For the text-containing cell, return its midpoint in (X, Y) coordinate format. 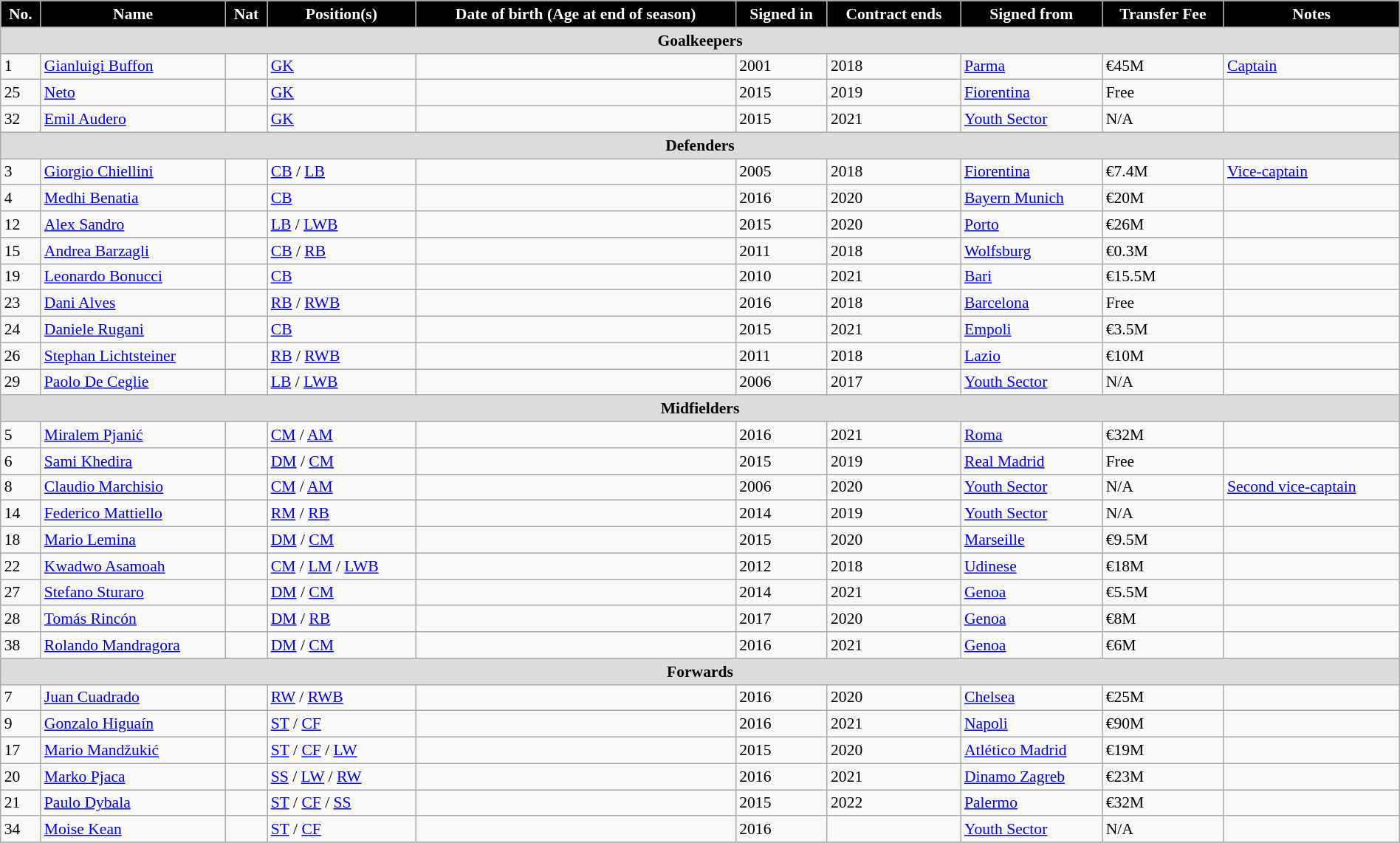
Mario Lemina (133, 540)
Goalkeepers (700, 41)
6 (21, 461)
Roma (1032, 435)
17 (21, 751)
€8M (1163, 619)
Neto (133, 93)
Signed in (781, 14)
€26M (1163, 224)
ST / CF / LW (341, 751)
Gianluigi Buffon (133, 66)
ST / CF / SS (341, 803)
€9.5M (1163, 540)
1 (21, 66)
Mario Mandžukić (133, 751)
4 (21, 199)
Dinamo Zagreb (1032, 777)
€15.5M (1163, 277)
€45M (1163, 66)
Name (133, 14)
Notes (1311, 14)
CB / LB (341, 172)
Contract ends (893, 14)
Chelsea (1032, 698)
8 (21, 487)
26 (21, 356)
Dani Alves (133, 303)
Alex Sandro (133, 224)
Stefano Sturaro (133, 593)
15 (21, 251)
€3.5M (1163, 330)
Kwadwo Asamoah (133, 566)
Daniele Rugani (133, 330)
Paulo Dybala (133, 803)
Sami Khedira (133, 461)
€10M (1163, 356)
22 (21, 566)
Atlético Madrid (1032, 751)
RW / RWB (341, 698)
Marseille (1032, 540)
20 (21, 777)
Barcelona (1032, 303)
RM / RB (341, 514)
Transfer Fee (1163, 14)
€18M (1163, 566)
€6M (1163, 645)
2012 (781, 566)
Wolfsburg (1032, 251)
Miralem Pjanić (133, 435)
19 (21, 277)
CM / LM / LWB (341, 566)
Giorgio Chiellini (133, 172)
Signed from (1032, 14)
Lazio (1032, 356)
24 (21, 330)
2010 (781, 277)
Paolo De Ceglie (133, 382)
Defenders (700, 145)
Nat (246, 14)
Claudio Marchisio (133, 487)
€23M (1163, 777)
5 (21, 435)
Second vice-captain (1311, 487)
Midfielders (700, 409)
Gonzalo Higuaín (133, 724)
38 (21, 645)
32 (21, 120)
€25M (1163, 698)
Emil Audero (133, 120)
Juan Cuadrado (133, 698)
€0.3M (1163, 251)
2001 (781, 66)
Moise Kean (133, 830)
Napoli (1032, 724)
34 (21, 830)
Tomás Rincón (133, 619)
Porto (1032, 224)
Empoli (1032, 330)
Date of birth (Age at end of season) (576, 14)
Andrea Barzagli (133, 251)
Vice-captain (1311, 172)
3 (21, 172)
Real Madrid (1032, 461)
CB / RB (341, 251)
18 (21, 540)
Bari (1032, 277)
No. (21, 14)
Rolando Mandragora (133, 645)
Forwards (700, 672)
29 (21, 382)
Stephan Lichtsteiner (133, 356)
2022 (893, 803)
Federico Mattiello (133, 514)
€20M (1163, 199)
14 (21, 514)
21 (21, 803)
Palermo (1032, 803)
7 (21, 698)
Leonardo Bonucci (133, 277)
9 (21, 724)
28 (21, 619)
23 (21, 303)
Captain (1311, 66)
Position(s) (341, 14)
€5.5M (1163, 593)
27 (21, 593)
€90M (1163, 724)
Marko Pjaca (133, 777)
Bayern Munich (1032, 199)
€7.4M (1163, 172)
DM / RB (341, 619)
Parma (1032, 66)
12 (21, 224)
Udinese (1032, 566)
2005 (781, 172)
25 (21, 93)
Medhi Benatia (133, 199)
SS / LW / RW (341, 777)
€19M (1163, 751)
